Return the (X, Y) coordinate for the center point of the cell that contains the specified text.  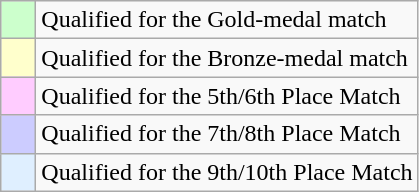
Qualified for the Gold-medal match (227, 20)
Qualified for the 5th/6th Place Match (227, 96)
Qualified for the 9th/10th Place Match (227, 172)
Qualified for the Bronze-medal match (227, 58)
Qualified for the 7th/8th Place Match (227, 134)
